Capture the cell that displays the provided text and extract its [x, y] central coordinate. 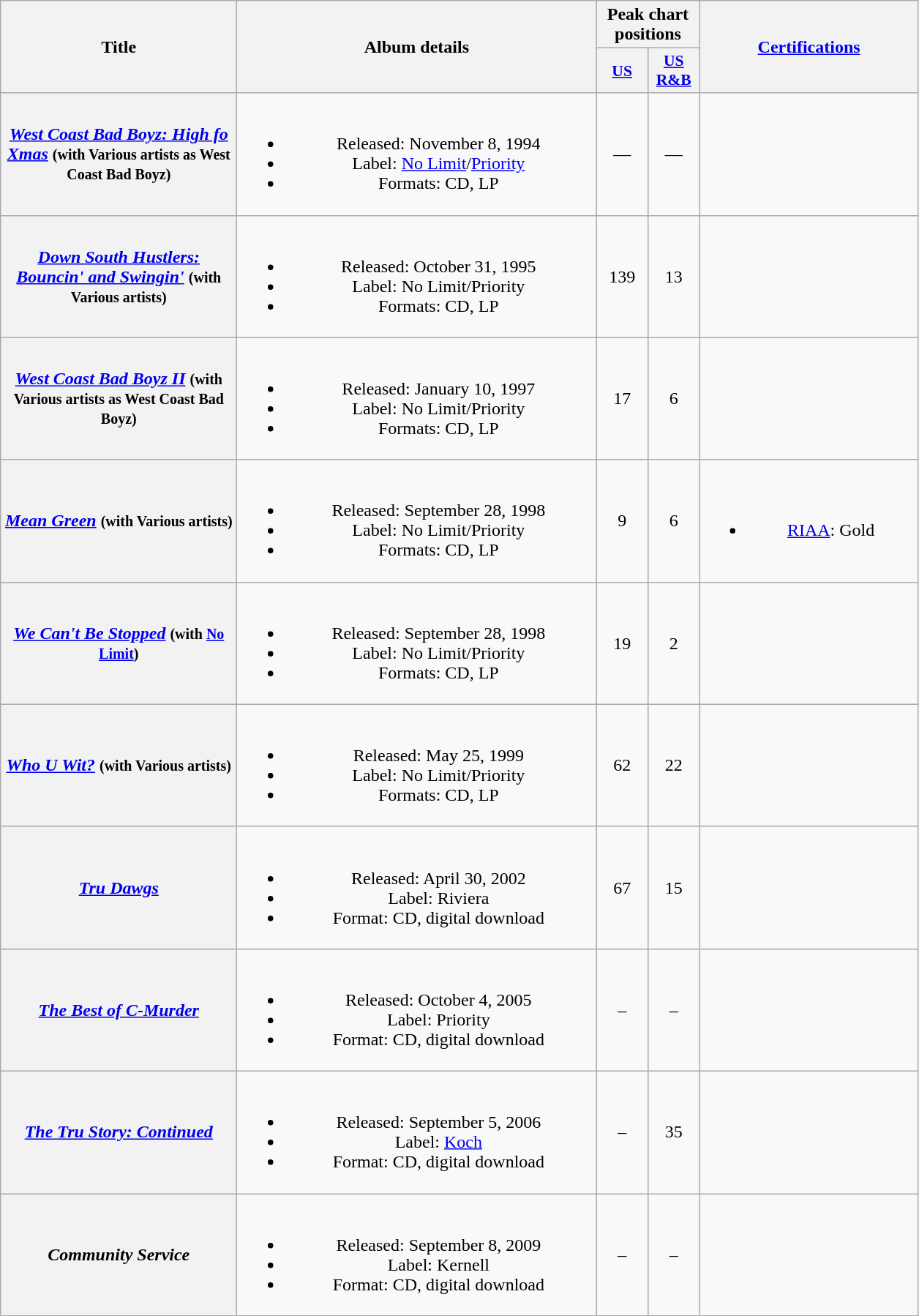
35 [673, 1132]
Who U Wit? (with Various artists) [119, 766]
Released: September 5, 2006Label: KochFormat: CD, digital download [417, 1132]
The Tru Story: Continued [119, 1132]
Community Service [119, 1255]
Released: October 31, 1995Label: No Limit/PriorityFormats: CD, LP [417, 277]
US [622, 70]
Released: October 4, 2005Label: PriorityFormat: CD, digital download [417, 1010]
15 [673, 887]
Released: September 8, 2009Label: KernellFormat: CD, digital download [417, 1255]
Certifications [809, 47]
RIAA: Gold [809, 521]
Mean Green (with Various artists) [119, 521]
9 [622, 521]
We Can't Be Stopped (with No Limit) [119, 643]
Peak chart positions [648, 25]
West Coast Bad Boyz II (with Various artists as West Coast Bad Boyz) [119, 398]
Album details [417, 47]
Tru Dawgs [119, 887]
Released: April 30, 2002Label: RivieraFormat: CD, digital download [417, 887]
Released: January 10, 1997Label: No Limit/PriorityFormats: CD, LP [417, 398]
West Coast Bad Boyz: High fo Xmas (with Various artists as West Coast Bad Boyz) [119, 154]
Title [119, 47]
13 [673, 277]
Released: November 8, 1994Label: No Limit/PriorityFormats: CD, LP [417, 154]
Down South Hustlers: Bouncin' and Swingin' (with Various artists) [119, 277]
The Best of C-Murder [119, 1010]
Released: May 25, 1999Label: No Limit/PriorityFormats: CD, LP [417, 766]
67 [622, 887]
62 [622, 766]
139 [622, 277]
2 [673, 643]
USR&B [673, 70]
17 [622, 398]
19 [622, 643]
22 [673, 766]
